Determine the (x, y) coordinate at the center of the cell enclosing the given text.  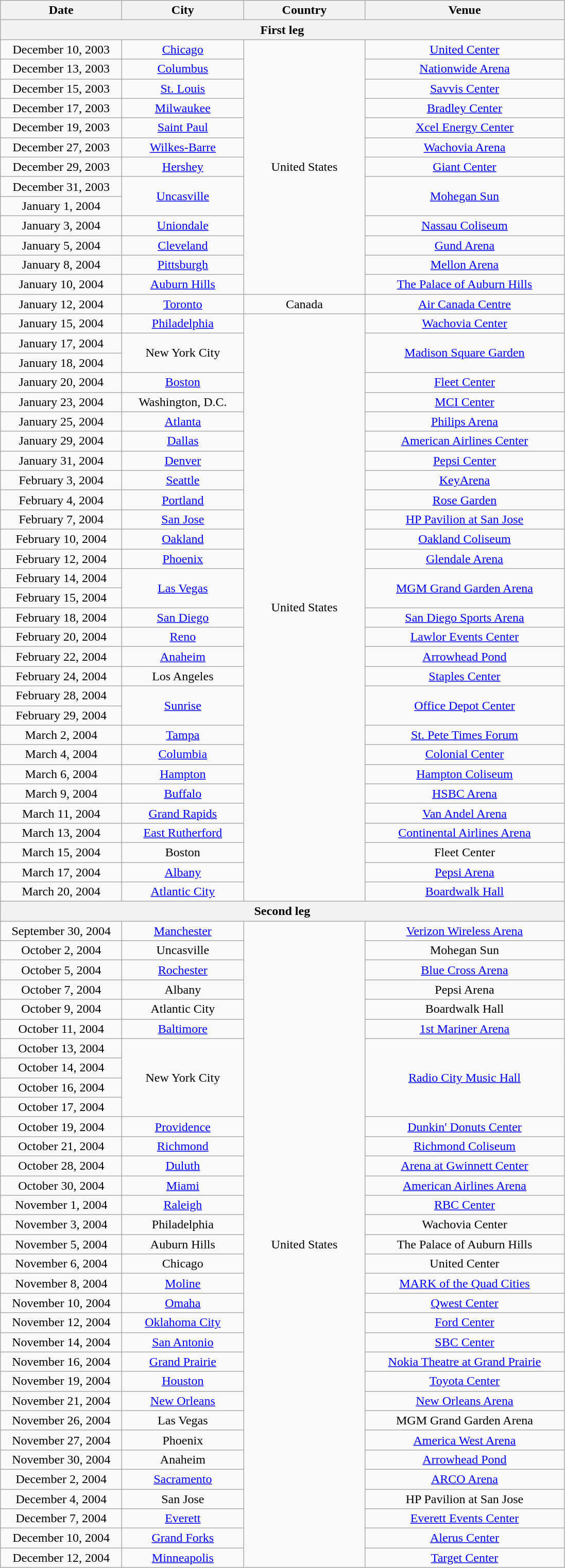
Columbia (183, 754)
Baltimore (183, 1029)
Xcel Energy Center (465, 128)
Dallas (183, 441)
New Orleans (183, 1401)
February 15, 2004 (61, 598)
Providence (183, 1126)
Everett Events Center (465, 1519)
Lawlor Events Center (465, 637)
October 14, 2004 (61, 1068)
February 28, 2004 (61, 696)
December 13, 2003 (61, 69)
Hampton (183, 774)
February 22, 2004 (61, 657)
Saint Paul (183, 128)
September 30, 2004 (61, 931)
Venue (465, 10)
November 16, 2004 (61, 1362)
Richmond Coliseum (465, 1146)
Continental Airlines Arena (465, 833)
October 11, 2004 (61, 1029)
Cleveland (183, 245)
Staples Center (465, 676)
Arena at Gwinnett Center (465, 1166)
MCI Center (465, 402)
November 26, 2004 (61, 1420)
December 10, 2004 (61, 1538)
Everett (183, 1519)
ARCO Arena (465, 1479)
Oklahoma City (183, 1323)
1st Mariner Arena (465, 1029)
January 20, 2004 (61, 382)
American Airlines Arena (465, 1185)
Tampa (183, 735)
November 8, 2004 (61, 1283)
March 20, 2004 (61, 892)
Nokia Theatre at Grand Prairie (465, 1362)
Los Angeles (183, 676)
Uniondale (183, 225)
February 3, 2004 (61, 480)
Nassau Coliseum (465, 225)
San Antonio (183, 1342)
Toyota Center (465, 1381)
January 15, 2004 (61, 324)
Glendale Arena (465, 558)
Qwest Center (465, 1303)
Houston (183, 1381)
Hershey (183, 167)
January 10, 2004 (61, 285)
February 24, 2004 (61, 676)
February 10, 2004 (61, 539)
December 2, 2004 (61, 1479)
March 6, 2004 (61, 774)
Canada (304, 304)
Grand Prairie (183, 1362)
January 29, 2004 (61, 441)
Verizon Wireless Arena (465, 931)
Wachovia Arena (465, 147)
November 3, 2004 (61, 1225)
October 19, 2004 (61, 1126)
Milwaukee (183, 108)
January 17, 2004 (61, 343)
Nationwide Arena (465, 69)
St. Louis (183, 89)
January 31, 2004 (61, 461)
Raleigh (183, 1205)
Toronto (183, 304)
February 12, 2004 (61, 558)
HSBC Arena (465, 794)
Richmond (183, 1146)
Denver (183, 461)
Rose Garden (465, 500)
KeyArena (465, 480)
Van Andel Arena (465, 813)
March 13, 2004 (61, 833)
December 17, 2003 (61, 108)
Gund Arena (465, 245)
February 7, 2004 (61, 519)
October 13, 2004 (61, 1048)
October 16, 2004 (61, 1087)
Savvis Center (465, 89)
New Orleans Arena (465, 1401)
October 28, 2004 (61, 1166)
City (183, 10)
January 23, 2004 (61, 402)
First leg (282, 30)
Mellon Arena (465, 265)
Wilkes-Barre (183, 147)
Minneapolis (183, 1558)
December 12, 2004 (61, 1558)
November 5, 2004 (61, 1244)
November 10, 2004 (61, 1303)
Office Depot Center (465, 706)
December 4, 2004 (61, 1499)
Madison Square Garden (465, 353)
November 30, 2004 (61, 1459)
Date (61, 10)
January 5, 2004 (61, 245)
November 21, 2004 (61, 1401)
March 2, 2004 (61, 735)
February 18, 2004 (61, 618)
Alerus Center (465, 1538)
Washington, D.C. (183, 402)
December 19, 2003 (61, 128)
March 15, 2004 (61, 852)
Rochester (183, 970)
St. Pete Times Forum (465, 735)
February 14, 2004 (61, 578)
October 2, 2004 (61, 950)
Colonial Center (465, 754)
November 12, 2004 (61, 1323)
San Diego (183, 618)
December 15, 2003 (61, 89)
Portland (183, 500)
December 29, 2003 (61, 167)
Grand Forks (183, 1538)
November 1, 2004 (61, 1205)
Oakland (183, 539)
Oakland Coliseum (465, 539)
March 4, 2004 (61, 754)
January 1, 2004 (61, 206)
October 5, 2004 (61, 970)
January 3, 2004 (61, 225)
October 7, 2004 (61, 990)
October 21, 2004 (61, 1146)
Moline (183, 1283)
SBC Center (465, 1342)
Second leg (282, 911)
October 9, 2004 (61, 1009)
December 7, 2004 (61, 1519)
Miami (183, 1185)
Columbus (183, 69)
January 8, 2004 (61, 265)
Sacramento (183, 1479)
Radio City Music Hall (465, 1078)
December 27, 2003 (61, 147)
Pittsburgh (183, 265)
American Airlines Center (465, 441)
January 18, 2004 (61, 363)
MARK of the Quad Cities (465, 1283)
Philips Arena (465, 421)
March 11, 2004 (61, 813)
October 30, 2004 (61, 1185)
February 20, 2004 (61, 637)
Duluth (183, 1166)
Reno (183, 637)
Country (304, 10)
Buffalo (183, 794)
Grand Rapids (183, 813)
East Rutherford (183, 833)
November 14, 2004 (61, 1342)
Hampton Coliseum (465, 774)
Target Center (465, 1558)
Ford Center (465, 1323)
November 6, 2004 (61, 1264)
October 17, 2004 (61, 1107)
Sunrise (183, 706)
February 29, 2004 (61, 715)
San Diego Sports Arena (465, 618)
March 17, 2004 (61, 872)
December 31, 2003 (61, 186)
March 9, 2004 (61, 794)
Seattle (183, 480)
Blue Cross Arena (465, 970)
Giant Center (465, 167)
January 12, 2004 (61, 304)
December 10, 2003 (61, 49)
Bradley Center (465, 108)
Manchester (183, 931)
January 25, 2004 (61, 421)
Pepsi Center (465, 461)
Dunkin' Donuts Center (465, 1126)
Atlanta (183, 421)
Air Canada Centre (465, 304)
November 19, 2004 (61, 1381)
RBC Center (465, 1205)
Omaha (183, 1303)
February 4, 2004 (61, 500)
America West Arena (465, 1440)
November 27, 2004 (61, 1440)
